Locate the cell with the specified text and output its [x, y] center coordinate. 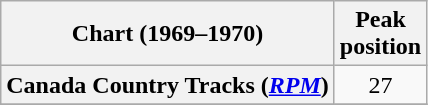
27 [380, 85]
Chart (1969–1970) [168, 34]
Peakposition [380, 34]
Canada Country Tracks (RPM) [168, 85]
